From the cell containing the given text, extract its center point as [x, y] coordinate. 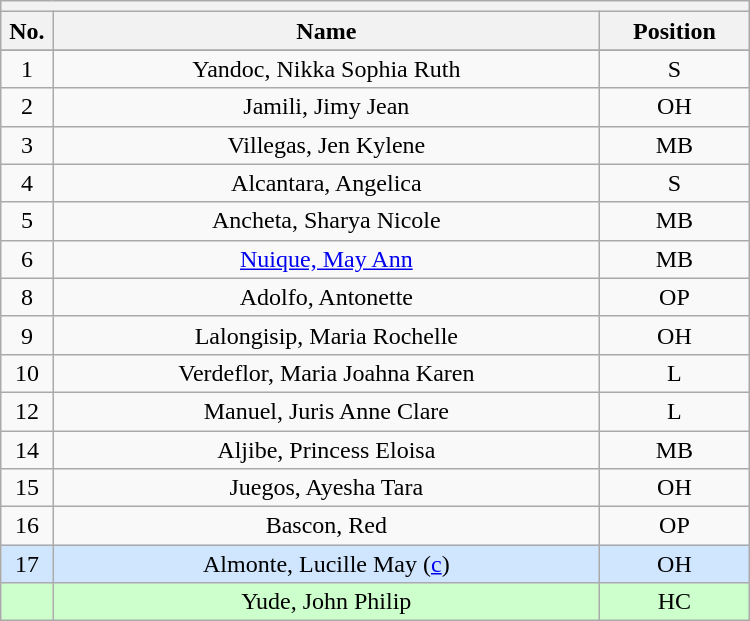
Yandoc, Nikka Sophia Ruth [326, 69]
Yude, John Philip [326, 602]
5 [27, 221]
Bascon, Red [326, 526]
1 [27, 69]
Villegas, Jen Kylene [326, 145]
Almonte, Lucille May (c) [326, 564]
Name [326, 31]
HC [675, 602]
3 [27, 145]
17 [27, 564]
2 [27, 107]
Nuique, May Ann [326, 259]
No. [27, 31]
Alcantara, Angelica [326, 183]
Verdeflor, Maria Joahna Karen [326, 373]
6 [27, 259]
4 [27, 183]
9 [27, 335]
8 [27, 297]
16 [27, 526]
Manuel, Juris Anne Clare [326, 411]
14 [27, 449]
Adolfo, Antonette [326, 297]
Juegos, Ayesha Tara [326, 488]
Position [675, 31]
Lalongisip, Maria Rochelle [326, 335]
Aljibe, Princess Eloisa [326, 449]
Jamili, Jimy Jean [326, 107]
12 [27, 411]
10 [27, 373]
Ancheta, Sharya Nicole [326, 221]
15 [27, 488]
